Locate the cell with the specified text and output its [X, Y] center coordinate. 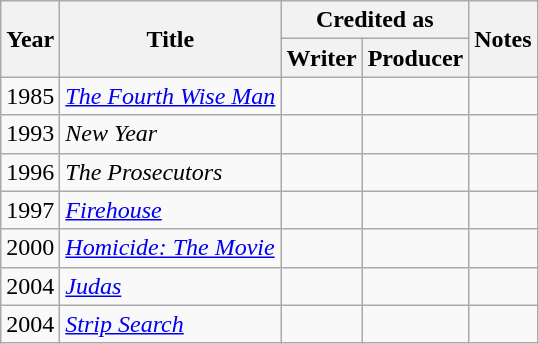
Notes [503, 39]
Writer [322, 58]
2000 [30, 248]
Firehouse [170, 210]
1993 [30, 134]
Strip Search [170, 324]
1996 [30, 172]
The Fourth Wise Man [170, 96]
The Prosecutors [170, 172]
Producer [416, 58]
Homicide: The Movie [170, 248]
1985 [30, 96]
Title [170, 39]
Year [30, 39]
Judas [170, 286]
Credited as [375, 20]
1997 [30, 210]
New Year [170, 134]
